From the cell containing the given text, extract its center point as [X, Y] coordinate. 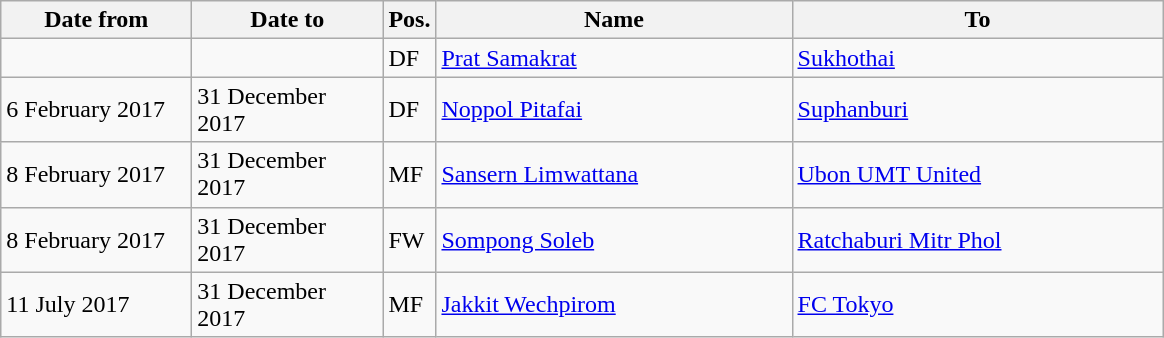
Pos. [410, 20]
Date from [96, 20]
Noppol Pitafai [614, 110]
Sansern Limwattana [614, 174]
Suphanburi [978, 110]
Jakkit Wechpirom [614, 304]
Sukhothai [978, 58]
11 July 2017 [96, 304]
Sompong Soleb [614, 240]
Prat Samakrat [614, 58]
To [978, 20]
Ubon UMT United [978, 174]
Name [614, 20]
Date to [288, 20]
6 February 2017 [96, 110]
FC Tokyo [978, 304]
FW [410, 240]
Ratchaburi Mitr Phol [978, 240]
